Extract the (X, Y) coordinate from the center of the cell holding the provided text.  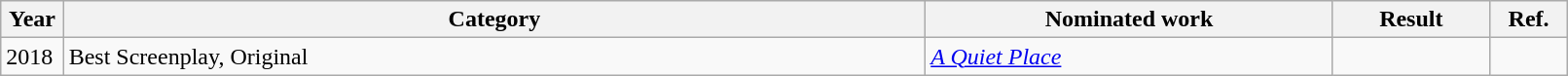
Best Screenplay, Original (494, 57)
Nominated work (1129, 19)
A Quiet Place (1129, 57)
Category (494, 19)
2018 (32, 57)
Result (1411, 19)
Ref. (1528, 19)
Year (32, 19)
